Find where the given text appears and provide that cell's center as [x, y] coordinate. 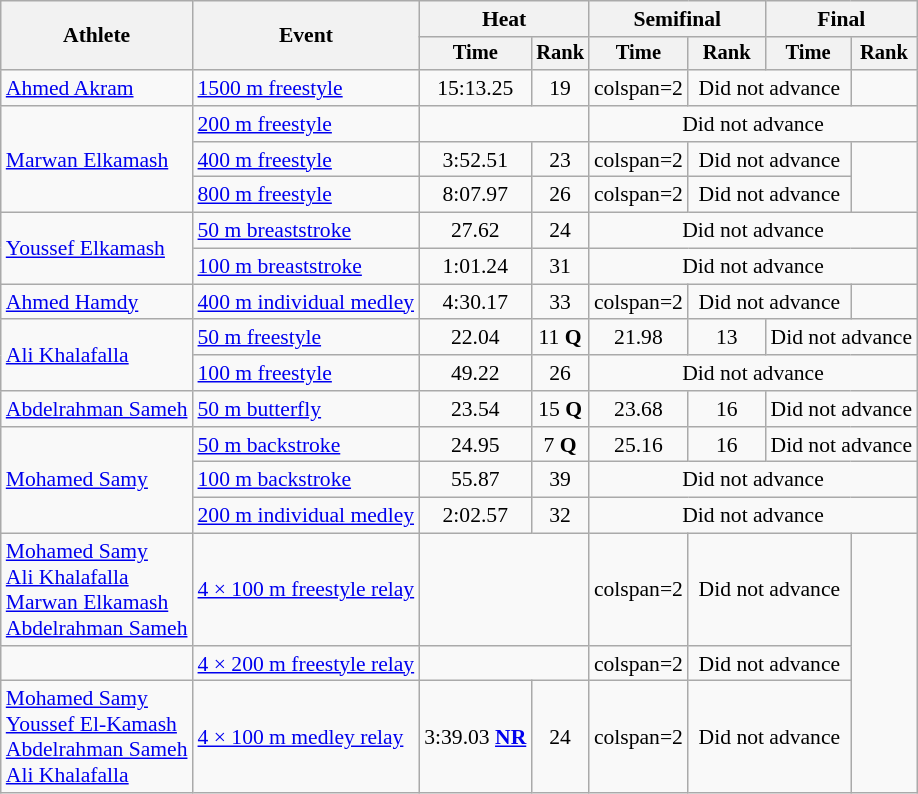
Ahmed Akram [97, 88]
49.22 [475, 373]
22.04 [475, 338]
24.95 [475, 445]
39 [560, 480]
Youssef Elkamash [97, 248]
3:39.03 NR [475, 737]
25.16 [638, 445]
23.54 [475, 409]
2:02.57 [475, 516]
7 Q [560, 445]
200 m freestyle [306, 124]
4 × 100 m medley relay [306, 737]
19 [560, 88]
400 m freestyle [306, 160]
32 [560, 516]
Abdelrahman Sameh [97, 409]
23 [560, 160]
Semifinal [678, 19]
50 m butterfly [306, 409]
23.68 [638, 409]
15 Q [560, 409]
Athlete [97, 36]
100 m backstroke [306, 480]
11 Q [560, 338]
21.98 [638, 338]
200 m individual medley [306, 516]
800 m freestyle [306, 195]
4 × 200 m freestyle relay [306, 664]
100 m freestyle [306, 373]
33 [560, 302]
50 m freestyle [306, 338]
Final [842, 19]
31 [560, 267]
1500 m freestyle [306, 88]
15:13.25 [475, 88]
13 [727, 338]
Heat [504, 19]
4:30.17 [475, 302]
27.62 [475, 231]
Ali Khalafalla [97, 356]
Mohamed SamyAli KhalafallaMarwan ElkamashAbdelrahman Sameh [97, 590]
55.87 [475, 480]
Event [306, 36]
4 × 100 m freestyle relay [306, 590]
Marwan Elkamash [97, 160]
1:01.24 [475, 267]
400 m individual medley [306, 302]
Mohamed Samy [97, 480]
Mohamed SamyYoussef El-KamashAbdelrahman SamehAli Khalafalla [97, 737]
3:52.51 [475, 160]
50 m breaststroke [306, 231]
50 m backstroke [306, 445]
Ahmed Hamdy [97, 302]
8:07.97 [475, 195]
100 m breaststroke [306, 267]
